Detect which cell encompasses the target text, then output its (x, y) center coordinate. 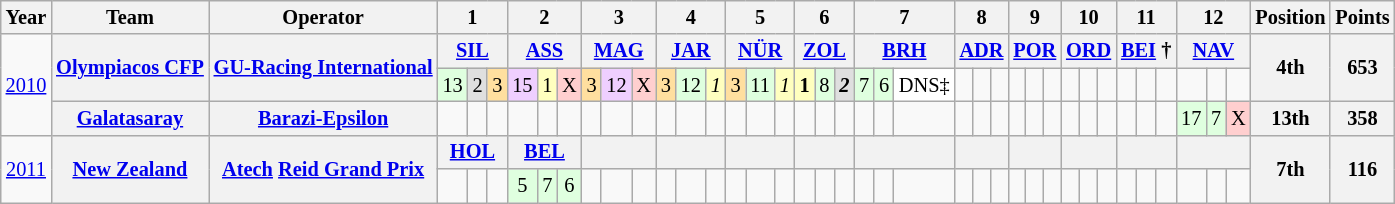
13 (453, 85)
116 (1362, 168)
358 (1362, 118)
JAR (691, 51)
Atech Reid Grand Prix (324, 168)
7th (1291, 168)
DNS‡ (924, 85)
Barazi-Epsilon (324, 118)
Operator (324, 17)
GU-Racing International (324, 68)
Galatasaray (130, 118)
Year (26, 17)
ORD (1088, 51)
BEI † (1146, 51)
NÜR (760, 51)
4th (1291, 68)
SIL (473, 51)
Position (1291, 17)
Olympiacos CFP (130, 68)
653 (1362, 68)
Team (130, 17)
BRH (904, 51)
HOL (473, 152)
Points (1362, 17)
10 (1088, 17)
2010 (26, 84)
New Zealand (130, 168)
17 (1191, 118)
NAV (1213, 51)
POR (1034, 51)
9 (1034, 17)
MAG (619, 51)
15 (522, 85)
2011 (26, 168)
ADR (982, 51)
13th (1291, 118)
BEL (544, 152)
ZOL (825, 51)
4 (691, 17)
ASS (544, 51)
